Search for the cell housing the specified text and yield its (X, Y) center coordinate. 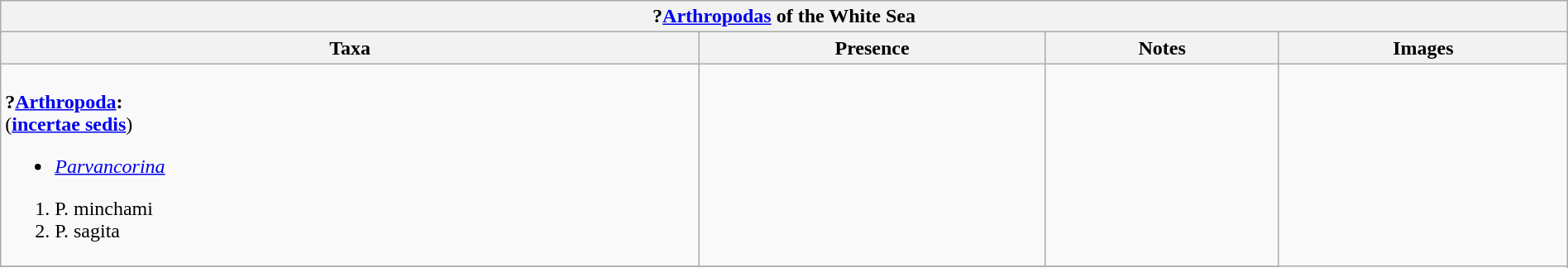
Taxa (351, 48)
?Arthropoda:(incertae sedis)ParvancorinaP. minchamiP. sagita (351, 165)
?Arthropodas of the White Sea (784, 17)
Images (1422, 48)
Presence (872, 48)
Notes (1163, 48)
